Determine the [X, Y] coordinate at the center of the cell enclosing the given text.  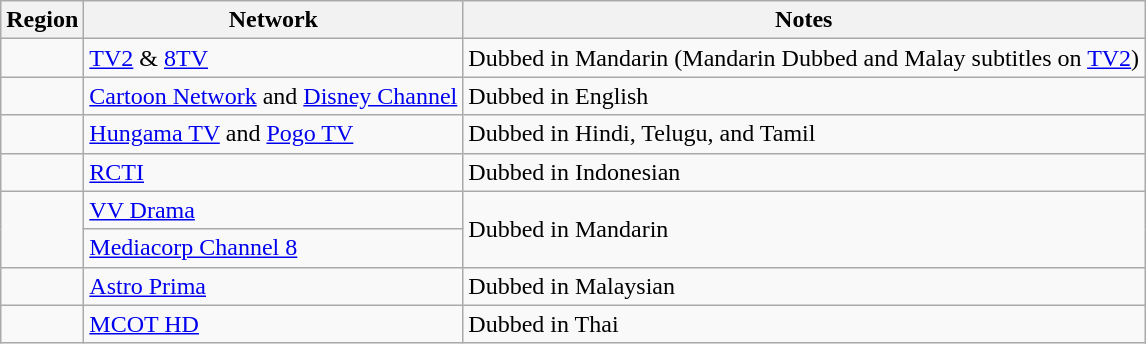
Notes [804, 20]
VV Drama [274, 210]
MCOT HD [274, 324]
Region [42, 20]
TV2 & 8TV [274, 58]
Hungama TV and Pogo TV [274, 134]
Dubbed in Hindi, Telugu, and Tamil [804, 134]
Dubbed in Mandarin [804, 229]
RCTI [274, 172]
Cartoon Network and Disney Channel [274, 96]
Dubbed in Malaysian [804, 286]
Network [274, 20]
Astro Prima [274, 286]
Dubbed in Thai [804, 324]
Dubbed in Indonesian [804, 172]
Dubbed in Mandarin (Mandarin Dubbed and Malay subtitles on TV2) [804, 58]
Dubbed in English [804, 96]
Mediacorp Channel 8 [274, 248]
